Capture the cell that displays the provided text and extract its [X, Y] central coordinate. 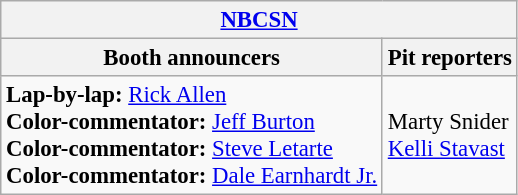
Pit reporters [450, 58]
Lap-by-lap: Rick AllenColor-commentator: Jeff BurtonColor-commentator: Steve LetarteColor-commentator: Dale Earnhardt Jr. [192, 136]
NBCSN [260, 20]
Booth announcers [192, 58]
Marty SniderKelli Stavast [450, 136]
